Output the (x, y) coordinate of the center of the cell containing the given text.  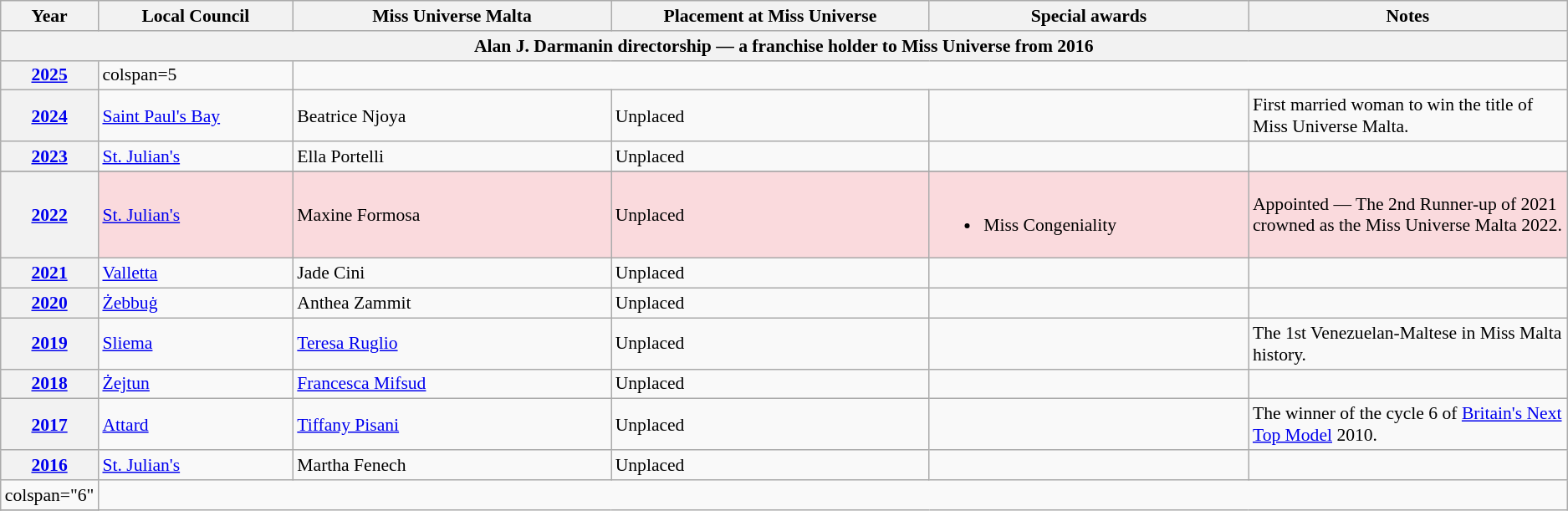
Francesca Mifsud (452, 384)
Sliema (196, 343)
Special awards (1089, 16)
2017 (50, 425)
2023 (50, 156)
Żejtun (196, 384)
First married woman to win the title of Miss Universe Malta. (1408, 115)
2020 (50, 304)
Appointed — The 2nd Runner-up of 2021 crowned as the Miss Universe Malta 2022. (1408, 215)
Miss Congeniality (1089, 215)
2021 (50, 273)
Jade Cini (452, 273)
Teresa Ruglio (452, 343)
2018 (50, 384)
Miss Universe Malta (452, 16)
Tiffany Pisani (452, 425)
Beatrice Njoya (452, 115)
The 1st Venezuelan-Maltese in Miss Malta history. (1408, 343)
Żebbuġ (196, 304)
The winner of the cycle 6 of Britain's Next Top Model 2010. (1408, 425)
Ella Portelli (452, 156)
Notes (1408, 16)
Maxine Formosa (452, 215)
2022 (50, 215)
Martha Fenech (452, 465)
2025 (50, 75)
2016 (50, 465)
Attard (196, 425)
Saint Paul's Bay (196, 115)
2024 (50, 115)
colspan=5 (196, 75)
Placement at Miss Universe (771, 16)
Alan J. Darmanin directorship — a franchise holder to Miss Universe from 2016 (784, 46)
Anthea Zammit (452, 304)
Local Council (196, 16)
Year (50, 16)
Valletta (196, 273)
2019 (50, 343)
colspan="6" (50, 495)
